Return (x, y) of the center of cell containing provided text 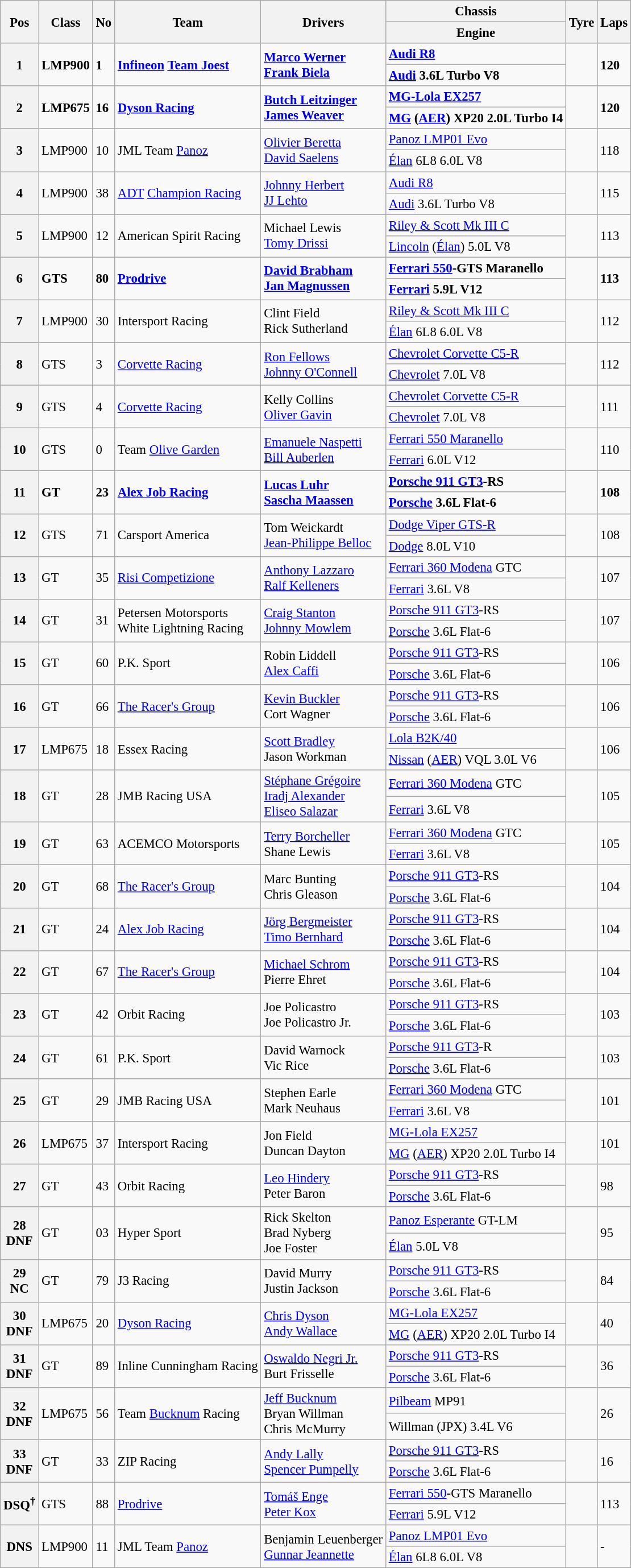
Johnny Herbert JJ Lehto (323, 193)
21 (19, 929)
Dodge 8.0L V10 (475, 546)
56 (103, 1414)
Élan 5.0L V8 (475, 1246)
115 (614, 193)
71 (103, 535)
80 (103, 279)
Anthony Lazzaro Ralf Kelleners (323, 578)
Tyre (581, 22)
Lucas Luhr Sascha Maassen (323, 493)
Chassis (475, 11)
33DNF (19, 1461)
36 (614, 1366)
Willman (JPX) 3.4L V6 (475, 1427)
66 (103, 706)
40 (614, 1323)
Chris Dyson Andy Wallace (323, 1323)
30DNF (19, 1323)
Porsche 911 GT3-R (475, 1047)
Leo Hindery Peter Baron (323, 1185)
32DNF (19, 1414)
J3 Racing (188, 1281)
95 (614, 1234)
111 (614, 407)
Team Bucknum Racing (188, 1414)
Pos (19, 22)
29NC (19, 1281)
Michael Schrom Pierre Ehret (323, 971)
Engine (475, 33)
35 (103, 578)
Carsport America (188, 535)
Ferrari 6.0L V12 (475, 460)
14 (19, 621)
Inline Cunningham Racing (188, 1366)
118 (614, 150)
67 (103, 971)
ACEMCO Motorsports (188, 844)
Nissan (AER) VQL 3.0L V6 (475, 760)
17 (19, 748)
28 (103, 796)
Drivers (323, 22)
13 (19, 578)
Andy Lally Spencer Pumpelly (323, 1461)
03 (103, 1234)
79 (103, 1281)
15 (19, 663)
Lincoln (Élan) 5.0L V8 (475, 246)
Marco Werner Frank Biela (323, 65)
Hyper Sport (188, 1234)
25 (19, 1100)
68 (103, 886)
Petersen Motorsports White Lightning Racing (188, 621)
Panoz Esperante GT-LM (475, 1221)
Risi Competizione (188, 578)
Tomáš Enge Peter Kox (323, 1504)
Emanuele Naspetti Bill Auberlen (323, 449)
63 (103, 844)
98 (614, 1185)
ZIP Racing (188, 1461)
Marc Bunting Chris Gleason (323, 886)
Joe Policastro Joe Policastro Jr. (323, 1015)
Jörg Bergmeister Timo Bernhard (323, 929)
Jeff Bucknum Bryan Willman Chris McMurry (323, 1414)
6 (19, 279)
Clint Field Rick Sutherland (323, 321)
38 (103, 193)
Team (188, 22)
31DNF (19, 1366)
Tom Weickardt Jean-Philippe Belloc (323, 535)
David Brabham Jan Magnussen (323, 279)
Pilbeam MP91 (475, 1401)
Ferrari 550 Maranello (475, 439)
Butch Leitzinger James Weaver (323, 107)
Oswaldo Negri Jr. Burt Frisselle (323, 1366)
7 (19, 321)
29 (103, 1100)
28DNF (19, 1234)
30 (103, 321)
110 (614, 449)
43 (103, 1185)
Michael Lewis Tomy Drissi (323, 235)
Laps (614, 22)
Jon Field Duncan Dayton (323, 1143)
No (103, 22)
61 (103, 1058)
ADT Champion Racing (188, 193)
89 (103, 1366)
Kevin Buckler Cort Wagner (323, 706)
American Spirit Racing (188, 235)
Stephen Earle Mark Neuhaus (323, 1100)
8 (19, 364)
David Warnock Vic Rice (323, 1058)
5 (19, 235)
60 (103, 663)
27 (19, 1185)
Dodge Viper GTS-R (475, 524)
Class (66, 22)
22 (19, 971)
33 (103, 1461)
2 (19, 107)
DNS (19, 1547)
DSQ† (19, 1504)
Terry Borcheller Shane Lewis (323, 844)
Scott Bradley Jason Workman (323, 748)
Infineon Team Joest (188, 65)
Kelly Collins Oliver Gavin (323, 407)
Ron Fellows Johnny O'Connell (323, 364)
Craig Stanton Johnny Mowlem (323, 621)
84 (614, 1281)
Essex Racing (188, 748)
9 (19, 407)
- (614, 1547)
Olivier Beretta David Saelens (323, 150)
Stéphane Grégoire Iradj Alexander Eliseo Salazar (323, 796)
19 (19, 844)
Benjamin Leuenberger Gunnar Jeannette (323, 1547)
88 (103, 1504)
42 (103, 1015)
Lola B2K/40 (475, 738)
David Murry Justin Jackson (323, 1281)
0 (103, 449)
37 (103, 1143)
31 (103, 621)
Rick Skelton Brad Nyberg Joe Foster (323, 1234)
Robin Liddell Alex Caffi (323, 663)
Team Olive Garden (188, 449)
